For the text-containing cell, return its midpoint in (x, y) coordinate format. 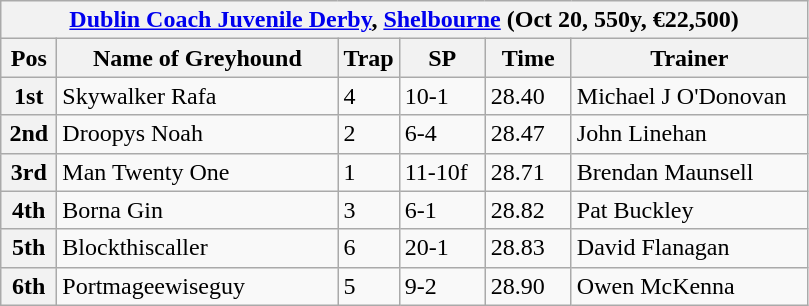
Time (528, 58)
28.40 (528, 96)
Pat Buckley (689, 210)
28.47 (528, 134)
6 (368, 248)
Portmageewiseguy (198, 286)
Name of Greyhound (198, 58)
David Flanagan (689, 248)
28.71 (528, 172)
Dublin Coach Juvenile Derby, Shelbourne (Oct 20, 550y, €22,500) (404, 20)
1st (29, 96)
John Linehan (689, 134)
6-1 (442, 210)
28.83 (528, 248)
9-2 (442, 286)
Trap (368, 58)
6-4 (442, 134)
Skywalker Rafa (198, 96)
28.82 (528, 210)
Michael J O'Donovan (689, 96)
5th (29, 248)
10-1 (442, 96)
11-10f (442, 172)
Brendan Maunsell (689, 172)
2 (368, 134)
1 (368, 172)
2nd (29, 134)
Droopys Noah (198, 134)
Trainer (689, 58)
3 (368, 210)
3rd (29, 172)
Man Twenty One (198, 172)
20-1 (442, 248)
28.90 (528, 286)
Borna Gin (198, 210)
4 (368, 96)
5 (368, 286)
Pos (29, 58)
Owen McKenna (689, 286)
6th (29, 286)
SP (442, 58)
Blockthiscaller (198, 248)
4th (29, 210)
